Identify which cell holds the provided text, then report its (X, Y) central coordinate. 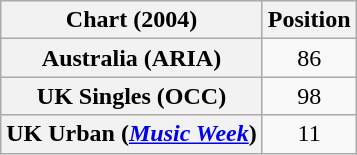
Chart (2004) (132, 20)
98 (309, 96)
11 (309, 134)
Position (309, 20)
UK Urban (Music Week) (132, 134)
Australia (ARIA) (132, 58)
86 (309, 58)
UK Singles (OCC) (132, 96)
